Detect which cell encompasses the target text, then output its (x, y) center coordinate. 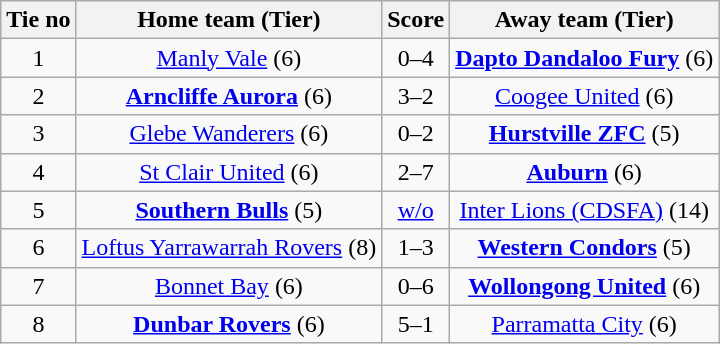
Arncliffe Aurora (6) (229, 96)
3–2 (416, 96)
Manly Vale (6) (229, 58)
Dunbar Rovers (6) (229, 324)
1–3 (416, 248)
Away team (Tier) (584, 20)
5 (38, 210)
Home team (Tier) (229, 20)
6 (38, 248)
Auburn (6) (584, 172)
Wollongong United (6) (584, 286)
5–1 (416, 324)
Southern Bulls (5) (229, 210)
Glebe Wanderers (6) (229, 134)
7 (38, 286)
8 (38, 324)
St Clair United (6) (229, 172)
0–4 (416, 58)
0–6 (416, 286)
Score (416, 20)
1 (38, 58)
w/o (416, 210)
Bonnet Bay (6) (229, 286)
Hurstville ZFC (5) (584, 134)
Coogee United (6) (584, 96)
Parramatta City (6) (584, 324)
0–2 (416, 134)
Loftus Yarrawarrah Rovers (8) (229, 248)
Tie no (38, 20)
Inter Lions (CDSFA) (14) (584, 210)
2 (38, 96)
Dapto Dandaloo Fury (6) (584, 58)
3 (38, 134)
2–7 (416, 172)
4 (38, 172)
Western Condors (5) (584, 248)
